From the cell containing the given text, extract its center point as (x, y) coordinate. 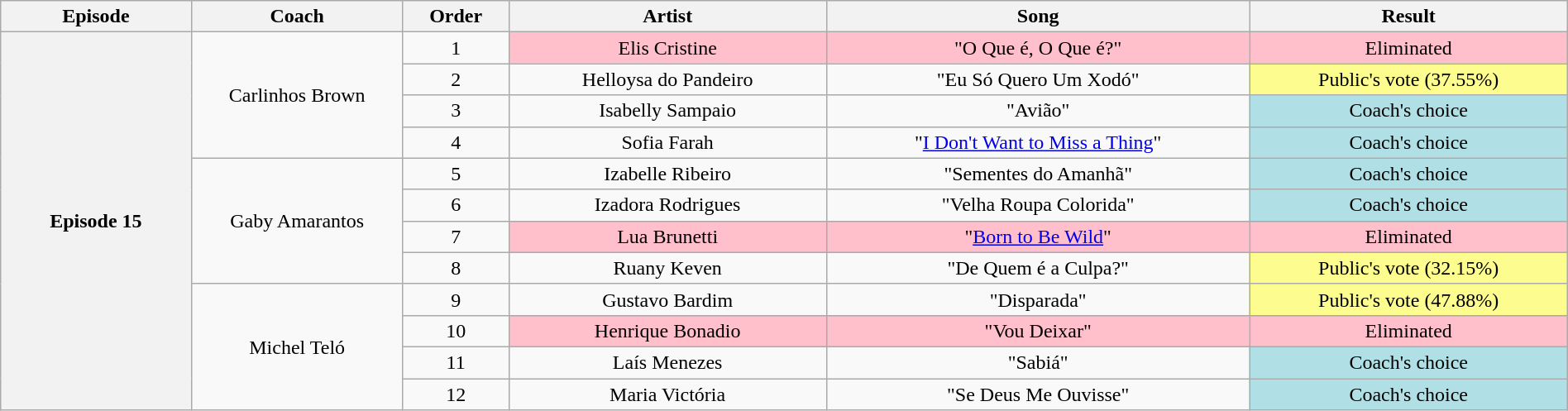
Result (1408, 17)
"Avião" (1038, 111)
Ruany Keven (667, 268)
Carlinhos Brown (297, 95)
Gaby Amarantos (297, 221)
"De Quem é a Culpa?" (1038, 268)
12 (456, 394)
"Disparada" (1038, 299)
7 (456, 237)
Public's vote (47.88%) (1408, 299)
Episode 15 (96, 222)
"Velha Roupa Colorida" (1038, 205)
1 (456, 48)
"O Que é, O Que é?" (1038, 48)
"Sementes do Amanhã" (1038, 174)
Izadora Rodrigues (667, 205)
Helloysa do Pandeiro (667, 79)
Lua Brunetti (667, 237)
5 (456, 174)
Public's vote (37.55%) (1408, 79)
Isabelly Sampaio (667, 111)
"Vou Deixar" (1038, 331)
Order (456, 17)
8 (456, 268)
Public's vote (32.15%) (1408, 268)
Laís Menezes (667, 362)
"Born to Be Wild" (1038, 237)
4 (456, 142)
Artist (667, 17)
3 (456, 111)
"Se Deus Me Ouvisse" (1038, 394)
"Sabiá" (1038, 362)
Sofia Farah (667, 142)
Coach (297, 17)
"Eu Só Quero Um Xodó" (1038, 79)
"I Don't Want to Miss a Thing" (1038, 142)
Song (1038, 17)
9 (456, 299)
Gustavo Bardim (667, 299)
Episode (96, 17)
Izabelle Ribeiro (667, 174)
Maria Victória (667, 394)
6 (456, 205)
Elis Cristine (667, 48)
2 (456, 79)
10 (456, 331)
11 (456, 362)
Henrique Bonadio (667, 331)
Michel Teló (297, 346)
